Capture the cell that displays the provided text and extract its [x, y] central coordinate. 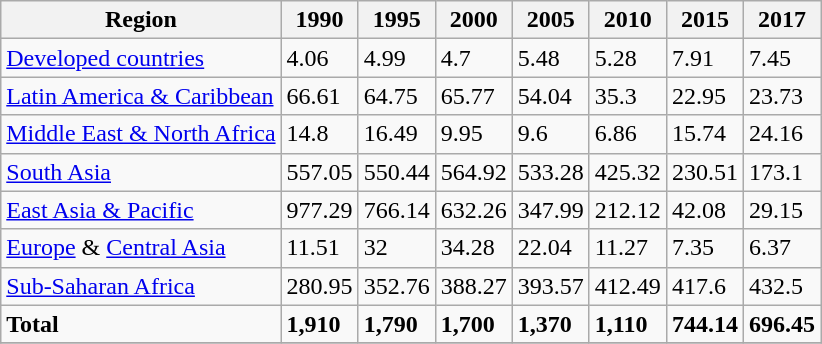
744.14 [704, 324]
412.49 [628, 286]
632.26 [474, 210]
29.15 [782, 210]
Developed countries [141, 58]
432.5 [782, 286]
1,910 [320, 324]
564.92 [474, 172]
230.51 [704, 172]
9.95 [474, 134]
East Asia & Pacific [141, 210]
352.76 [396, 286]
42.08 [704, 210]
425.32 [628, 172]
4.06 [320, 58]
173.1 [782, 172]
64.75 [396, 96]
977.29 [320, 210]
66.61 [320, 96]
2005 [550, 20]
22.95 [704, 96]
766.14 [396, 210]
Region [141, 20]
2017 [782, 20]
7.35 [704, 248]
16.49 [396, 134]
Europe & Central Asia [141, 248]
388.27 [474, 286]
South Asia [141, 172]
11.27 [628, 248]
550.44 [396, 172]
Sub-Saharan Africa [141, 286]
417.6 [704, 286]
1,110 [628, 324]
7.45 [782, 58]
34.28 [474, 248]
1990 [320, 20]
2000 [474, 20]
35.3 [628, 96]
696.45 [782, 324]
11.51 [320, 248]
533.28 [550, 172]
32 [396, 248]
23.73 [782, 96]
6.37 [782, 248]
22.04 [550, 248]
5.48 [550, 58]
347.99 [550, 210]
6.86 [628, 134]
4.99 [396, 58]
Latin America & Caribbean [141, 96]
65.77 [474, 96]
393.57 [550, 286]
1,370 [550, 324]
557.05 [320, 172]
2010 [628, 20]
1,790 [396, 324]
54.04 [550, 96]
9.6 [550, 134]
212.12 [628, 210]
2015 [704, 20]
280.95 [320, 286]
4.7 [474, 58]
1,700 [474, 324]
Middle East & North Africa [141, 134]
Total [141, 324]
15.74 [704, 134]
7.91 [704, 58]
5.28 [628, 58]
1995 [396, 20]
24.16 [782, 134]
14.8 [320, 134]
